Identify which cell holds the provided text, then report its (X, Y) central coordinate. 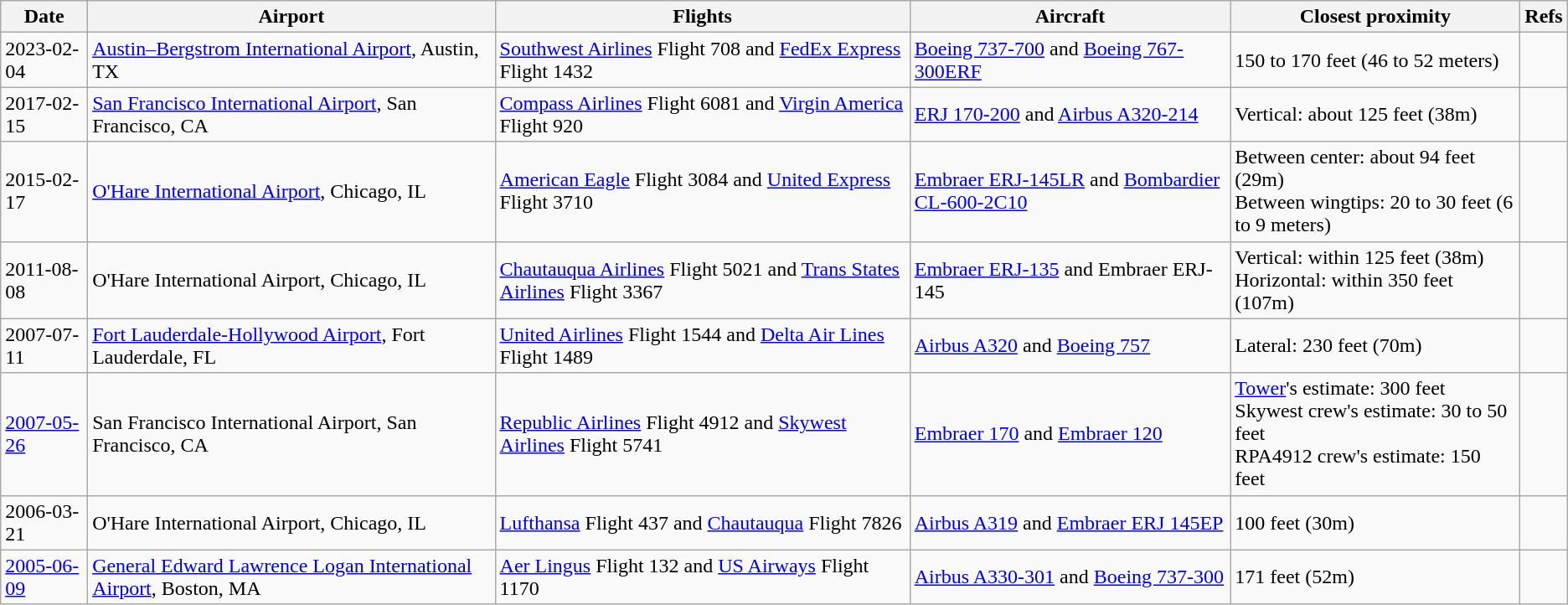
Republic Airlines Flight 4912 and Skywest Airlines Flight 5741 (702, 434)
Refs (1544, 17)
2015-02-17 (44, 191)
2023-02-04 (44, 60)
Tower's estimate: 300 feetSkywest crew's estimate: 30 to 50 feetRPA4912 crew's estimate: 150 feet (1375, 434)
100 feet (30m) (1375, 523)
Airbus A319 and Embraer ERJ 145EP (1070, 523)
Vertical: about 125 feet (38m) (1375, 114)
Airport (291, 17)
171 feet (52m) (1375, 577)
Aer Lingus Flight 132 and US Airways Flight 1170 (702, 577)
2011-08-08 (44, 280)
Lufthansa Flight 437 and Chautauqua Flight 7826 (702, 523)
Vertical: within 125 feet (38m)Horizontal: within 350 feet (107m) (1375, 280)
2007-07-11 (44, 345)
2007-05-26 (44, 434)
Embraer ERJ-145LR and Bombardier CL-600-2C10 (1070, 191)
Airbus A320 and Boeing 757 (1070, 345)
Compass Airlines Flight 6081 and Virgin America Flight 920 (702, 114)
Airbus A330-301 and Boeing 737-300 (1070, 577)
Flights (702, 17)
Austin–Bergstrom International Airport, Austin, TX (291, 60)
2017-02-15 (44, 114)
Between center: about 94 feet (29m)Between wingtips: 20 to 30 feet (6 to 9 meters) (1375, 191)
Lateral: 230 feet (70m) (1375, 345)
150 to 170 feet (46 to 52 meters) (1375, 60)
Closest proximity (1375, 17)
2005-06-09 (44, 577)
Southwest Airlines Flight 708 and FedEx Express Flight 1432 (702, 60)
Embraer 170 and Embraer 120 (1070, 434)
Date (44, 17)
ERJ 170-200 and Airbus A320-214 (1070, 114)
Embraer ERJ-135 and Embraer ERJ-145 (1070, 280)
Boeing 737-700 and Boeing 767-300ERF (1070, 60)
General Edward Lawrence Logan International Airport, Boston, MA (291, 577)
2006-03-21 (44, 523)
Fort Lauderdale-Hollywood Airport, Fort Lauderdale, FL (291, 345)
Aircraft (1070, 17)
Chautauqua Airlines Flight 5021 and Trans States Airlines Flight 3367 (702, 280)
United Airlines Flight 1544 and Delta Air Lines Flight 1489 (702, 345)
American Eagle Flight 3084 and United Express Flight 3710 (702, 191)
